Capture the cell that displays the provided text and extract its (x, y) central coordinate. 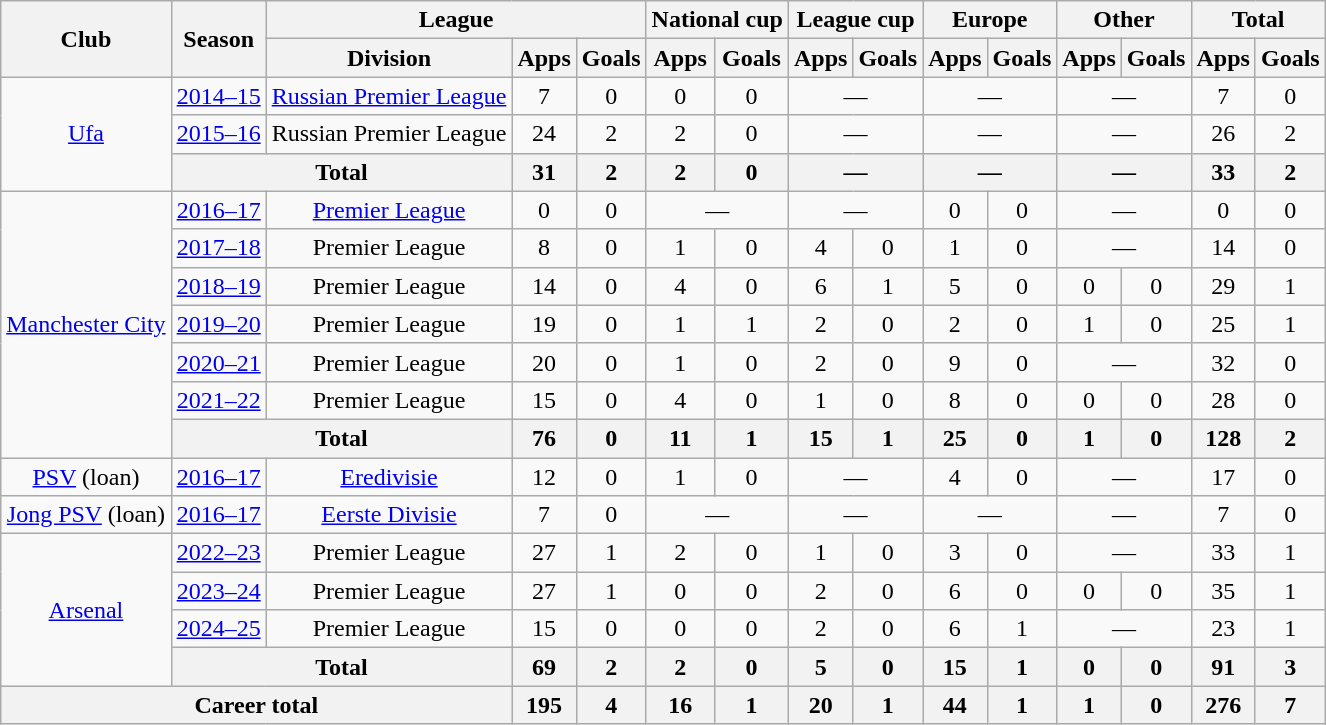
Club (86, 39)
32 (1223, 362)
Manchester City (86, 324)
276 (1223, 705)
Jong PSV (loan) (86, 515)
44 (955, 705)
Career total (256, 705)
League (456, 20)
2018–19 (218, 286)
PSV (loan) (86, 477)
Eredivisie (389, 477)
2023–24 (218, 591)
19 (544, 324)
League cup (855, 20)
69 (544, 667)
Arsenal (86, 610)
2015–16 (218, 134)
2019–20 (218, 324)
2021–22 (218, 400)
91 (1223, 667)
9 (955, 362)
26 (1223, 134)
2022–23 (218, 553)
11 (680, 438)
2024–25 (218, 629)
Ufa (86, 134)
12 (544, 477)
2020–21 (218, 362)
35 (1223, 591)
28 (1223, 400)
Eerste Divisie (389, 515)
76 (544, 438)
2017–18 (218, 248)
Other (1124, 20)
16 (680, 705)
17 (1223, 477)
31 (544, 172)
195 (544, 705)
Division (389, 58)
2014–15 (218, 96)
Season (218, 39)
29 (1223, 286)
128 (1223, 438)
24 (544, 134)
23 (1223, 629)
Europe (990, 20)
National cup (717, 20)
